Capture the cell that displays the provided text and extract its (X, Y) central coordinate. 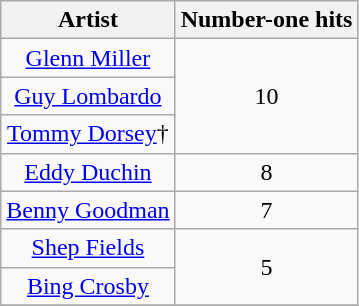
Guy Lombardo (88, 96)
Artist (88, 20)
8 (266, 172)
Shep Fields (88, 248)
5 (266, 267)
Eddy Duchin (88, 172)
Glenn Miller (88, 58)
Tommy Dorsey† (88, 134)
Benny Goodman (88, 210)
Number-one hits (266, 20)
10 (266, 96)
7 (266, 210)
Bing Crosby (88, 286)
